Scan for the cell matching the given text and deliver its [X, Y] coordinate at center. 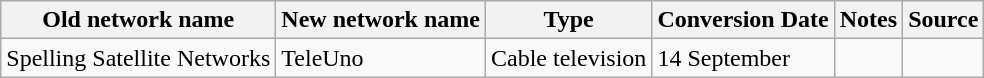
TeleUno [381, 58]
Source [944, 20]
Conversion Date [743, 20]
14 September [743, 58]
New network name [381, 20]
Old network name [138, 20]
Notes [868, 20]
Type [568, 20]
Cable television [568, 58]
Spelling Satellite Networks [138, 58]
